Search for the cell housing the specified text and yield its (x, y) center coordinate. 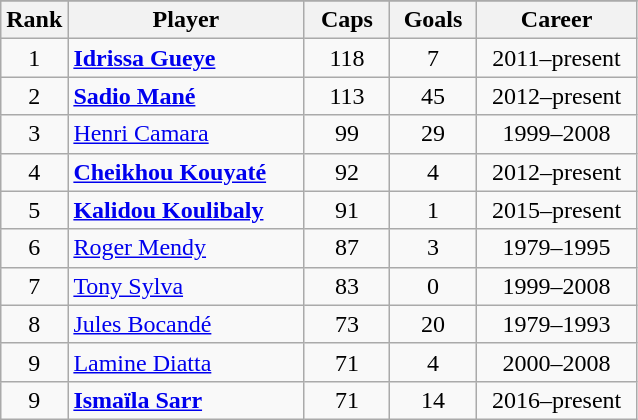
Roger Mendy (186, 248)
Ismaïla Sarr (186, 400)
Player (186, 20)
2016–present (556, 400)
Tony Sylva (186, 286)
87 (347, 248)
92 (347, 172)
Jules Bocandé (186, 324)
0 (433, 286)
Sadio Mané (186, 96)
118 (347, 58)
91 (347, 210)
29 (433, 134)
2 (34, 96)
Kalidou Koulibaly (186, 210)
Caps (347, 20)
Lamine Diatta (186, 362)
2011–present (556, 58)
Idrissa Gueye (186, 58)
2000–2008 (556, 362)
1979–1993 (556, 324)
Henri Camara (186, 134)
2015–present (556, 210)
8 (34, 324)
113 (347, 96)
6 (34, 248)
14 (433, 400)
45 (433, 96)
Goals (433, 20)
Cheikhou Kouyaté (186, 172)
99 (347, 134)
73 (347, 324)
Career (556, 20)
20 (433, 324)
Rank (34, 20)
83 (347, 286)
1979–1995 (556, 248)
5 (34, 210)
